Return the (X, Y) coordinate for the center point of the cell that contains the specified text.  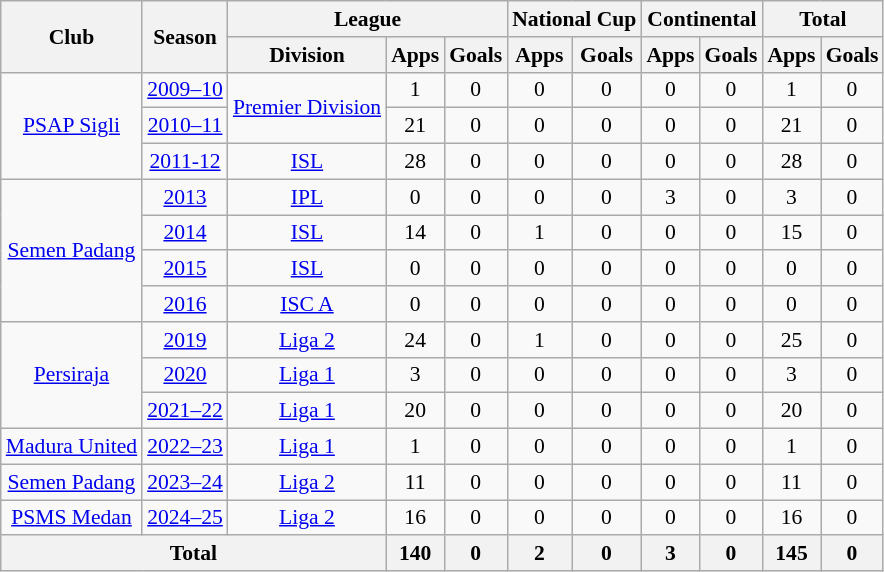
ISC A (307, 304)
PSMS Medan (72, 518)
Club (72, 36)
25 (791, 340)
2016 (185, 304)
2023–24 (185, 482)
145 (791, 554)
2015 (185, 269)
2019 (185, 340)
National Cup (574, 19)
Division (307, 55)
14 (415, 233)
2020 (185, 375)
2021–22 (185, 411)
2010–11 (185, 126)
2024–25 (185, 518)
Madura United (72, 447)
2011-12 (185, 162)
2022–23 (185, 447)
IPL (307, 197)
2 (539, 554)
2009–10 (185, 90)
Premier Division (307, 108)
Persiraja (72, 376)
Continental (702, 19)
League (368, 19)
140 (415, 554)
PSAP Sigli (72, 126)
2013 (185, 197)
Season (185, 36)
2014 (185, 233)
24 (415, 340)
15 (791, 233)
